Provide the (x, y) coordinate of the cell's center where the given text is located.  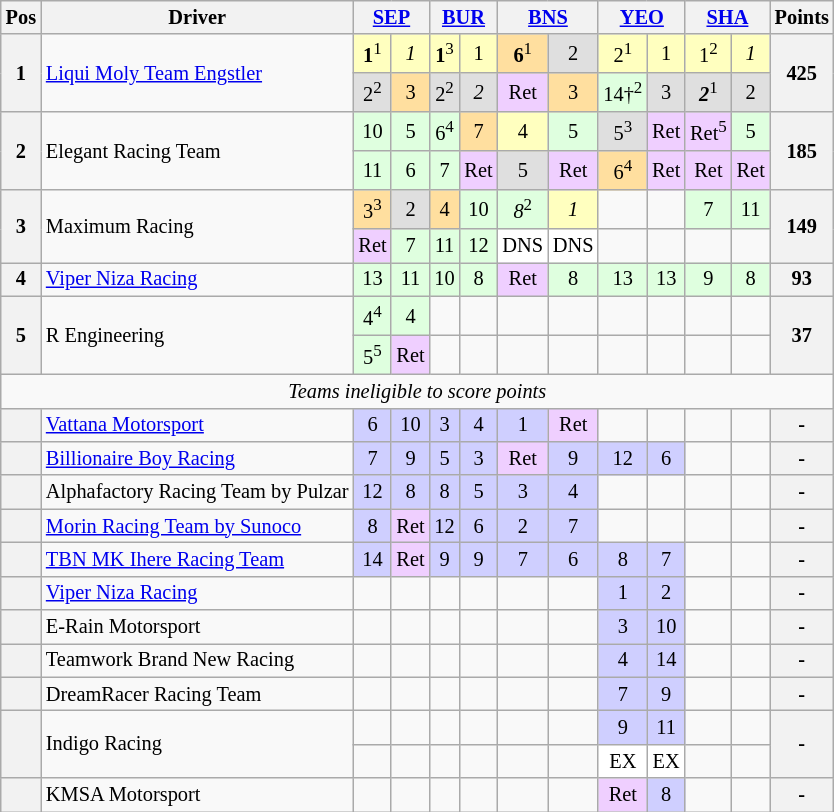
185 (802, 151)
37 (802, 335)
53 (622, 132)
Morin Racing Team by Sunoco (197, 526)
KMSA Motorsport (197, 795)
93 (802, 279)
BUR (463, 17)
149 (802, 226)
R Engineering (197, 335)
425 (802, 73)
33 (372, 210)
Points (802, 17)
Vattana Motorsport (197, 425)
YEO (642, 17)
SEP (391, 17)
61 (523, 54)
BNS (548, 17)
Ret5 (708, 132)
Liqui Moly Team Engstler (197, 73)
14†2 (622, 92)
Teamwork Brand New Racing (197, 660)
44 (372, 316)
Elegant Racing Team (197, 151)
DreamRacer Racing Team (197, 694)
55 (372, 354)
Maximum Racing (197, 226)
Billionaire Boy Racing (197, 458)
Teams ineligible to score points (418, 391)
82 (523, 210)
TBN MK Ihere Racing Team (197, 559)
Driver (197, 17)
Alphafactory Racing Team by Pulzar (197, 492)
SHA (727, 17)
Pos (21, 17)
Indigo Racing (197, 744)
E-Rain Motorsport (197, 627)
